For the text-containing cell, return its midpoint in (X, Y) coordinate format. 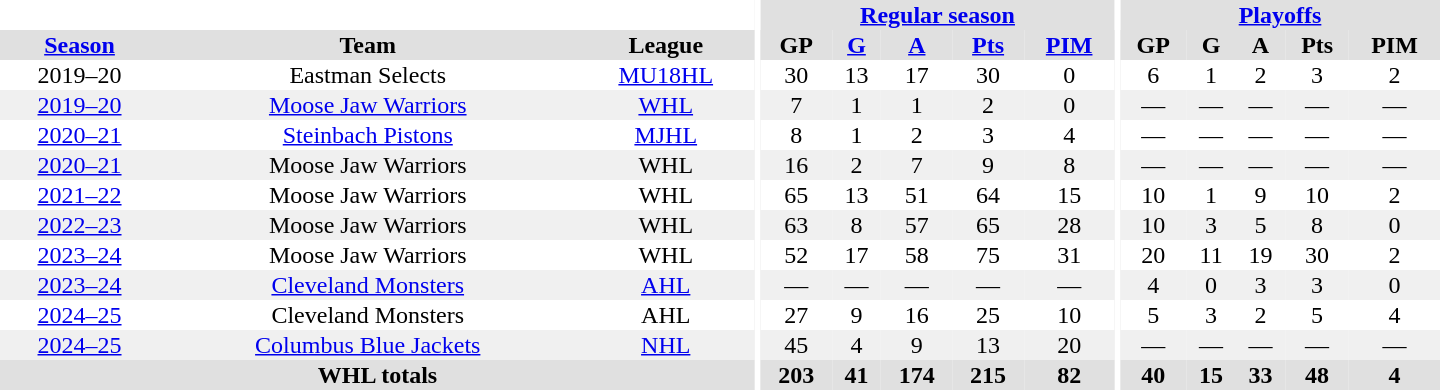
Team (368, 45)
WHL totals (378, 375)
33 (1260, 375)
Eastman Selects (368, 75)
41 (856, 375)
Regular season (937, 15)
63 (796, 225)
52 (796, 255)
45 (796, 345)
203 (796, 375)
40 (1153, 375)
174 (916, 375)
MJHL (666, 135)
82 (1070, 375)
Season (80, 45)
64 (988, 195)
51 (916, 195)
19 (1260, 255)
27 (796, 315)
6 (1153, 75)
75 (988, 255)
League (666, 45)
48 (1317, 375)
11 (1210, 255)
NHL (666, 345)
2022–23 (80, 225)
25 (988, 315)
31 (1070, 255)
2021–22 (80, 195)
28 (1070, 225)
215 (988, 375)
57 (916, 225)
Playoffs (1280, 15)
Columbus Blue Jackets (368, 345)
58 (916, 255)
Steinbach Pistons (368, 135)
MU18HL (666, 75)
